Determine the (x, y) coordinate at the center of the cell enclosing the given text.  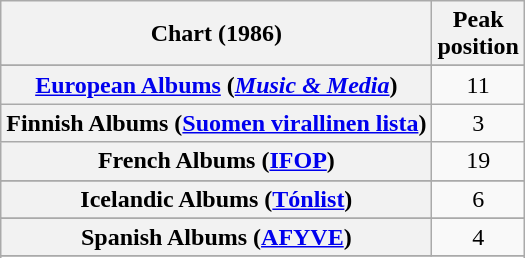
Peakposition (478, 34)
European Albums (Music & Media) (216, 85)
Spanish Albums (AFYVE) (216, 237)
French Albums (IFOP) (216, 161)
3 (478, 123)
11 (478, 85)
19 (478, 161)
Finnish Albums (Suomen virallinen lista) (216, 123)
Icelandic Albums (Tónlist) (216, 199)
Chart (1986) (216, 34)
6 (478, 199)
4 (478, 237)
